Find where the given text appears and provide that cell's center as [x, y] coordinate. 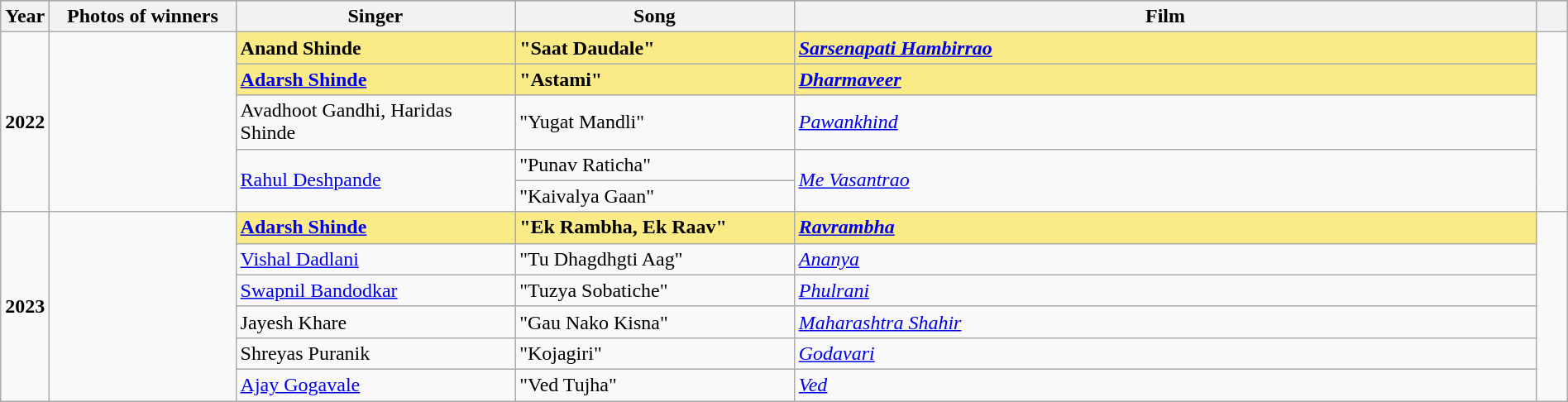
Shreyas Puranik [375, 353]
Ananya [1165, 259]
"Saat Daudale" [655, 48]
Maharashtra Shahir [1165, 322]
Avadhoot Gandhi, Haridas Shinde [375, 122]
"Gau Nako Kisna" [655, 322]
"Kojagiri" [655, 353]
"Tu Dhagdhgti Aag" [655, 259]
Phulrani [1165, 290]
Dharmaveer [1165, 79]
2023 [25, 306]
Film [1165, 17]
Jayesh Khare [375, 322]
Photos of winners [142, 17]
"Punav Raticha" [655, 165]
Ravrambha [1165, 227]
Song [655, 17]
"Astami" [655, 79]
Rahul Deshpande [375, 180]
Me Vasantrao [1165, 180]
Swapnil Bandodkar [375, 290]
Ved [1165, 385]
"Kaivalya Gaan" [655, 196]
Ajay Gogavale [375, 385]
Godavari [1165, 353]
2022 [25, 122]
Year [25, 17]
"Tuzya Sobatiche" [655, 290]
Sarsenapati Hambirrao [1165, 48]
"Yugat Mandli" [655, 122]
Vishal Dadlani [375, 259]
Pawankhind [1165, 122]
Singer [375, 17]
"Ek Rambha, Ek Raav" [655, 227]
Anand Shinde [375, 48]
"Ved Tujha" [655, 385]
